Scan for the cell matching the given text and deliver its (X, Y) coordinate at center. 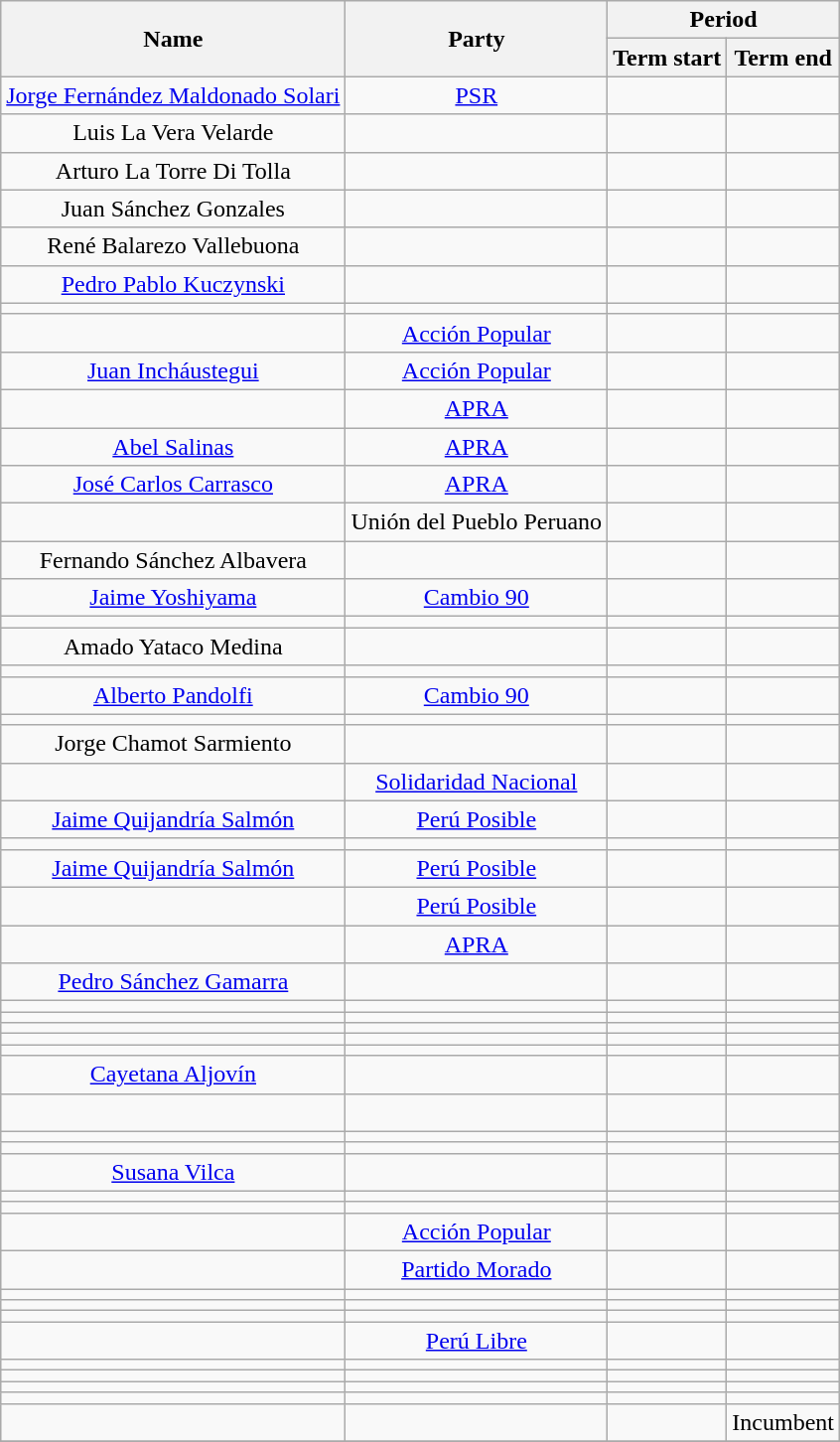
Susana Vilca (173, 1172)
Term start (667, 58)
Incumbent (783, 1422)
Abel Salinas (173, 446)
Name (173, 39)
Solidaridad Nacional (477, 782)
Juan Incháustegui (173, 370)
Cayetana Aljovín (173, 1075)
Unión del Pueblo Peruano (477, 522)
Luis La Vera Velarde (173, 133)
Jorge Fernández Maldonado Solari (173, 95)
Party (477, 39)
Pedro Pablo Kuczynski (173, 284)
René Balarezo Vallebuona (173, 246)
Jorge Chamot Sarmiento (173, 744)
Perú Libre (477, 1341)
Arturo La Torre Di Tolla (173, 171)
José Carlos Carrasco (173, 485)
Juan Sánchez Gonzales (173, 209)
Period (724, 20)
Partido Morado (477, 1269)
Fernando Sánchez Albavera (173, 560)
Term end (783, 58)
PSR (477, 95)
Pedro Sánchez Gamarra (173, 982)
Alberto Pandolfi (173, 695)
Amado Yataco Medina (173, 647)
Jaime Yoshiyama (173, 598)
